Find where the given text appears and provide that cell's center as (X, Y) coordinate. 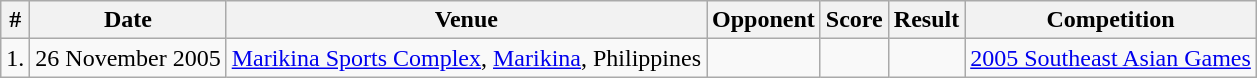
Date (128, 20)
Result (926, 20)
2005 Southeast Asian Games (1111, 58)
1. (16, 58)
Marikina Sports Complex, Marikina, Philippines (466, 58)
Competition (1111, 20)
Opponent (764, 20)
Score (854, 20)
Venue (466, 20)
# (16, 20)
26 November 2005 (128, 58)
